Find where the given text appears and provide that cell's center as (X, Y) coordinate. 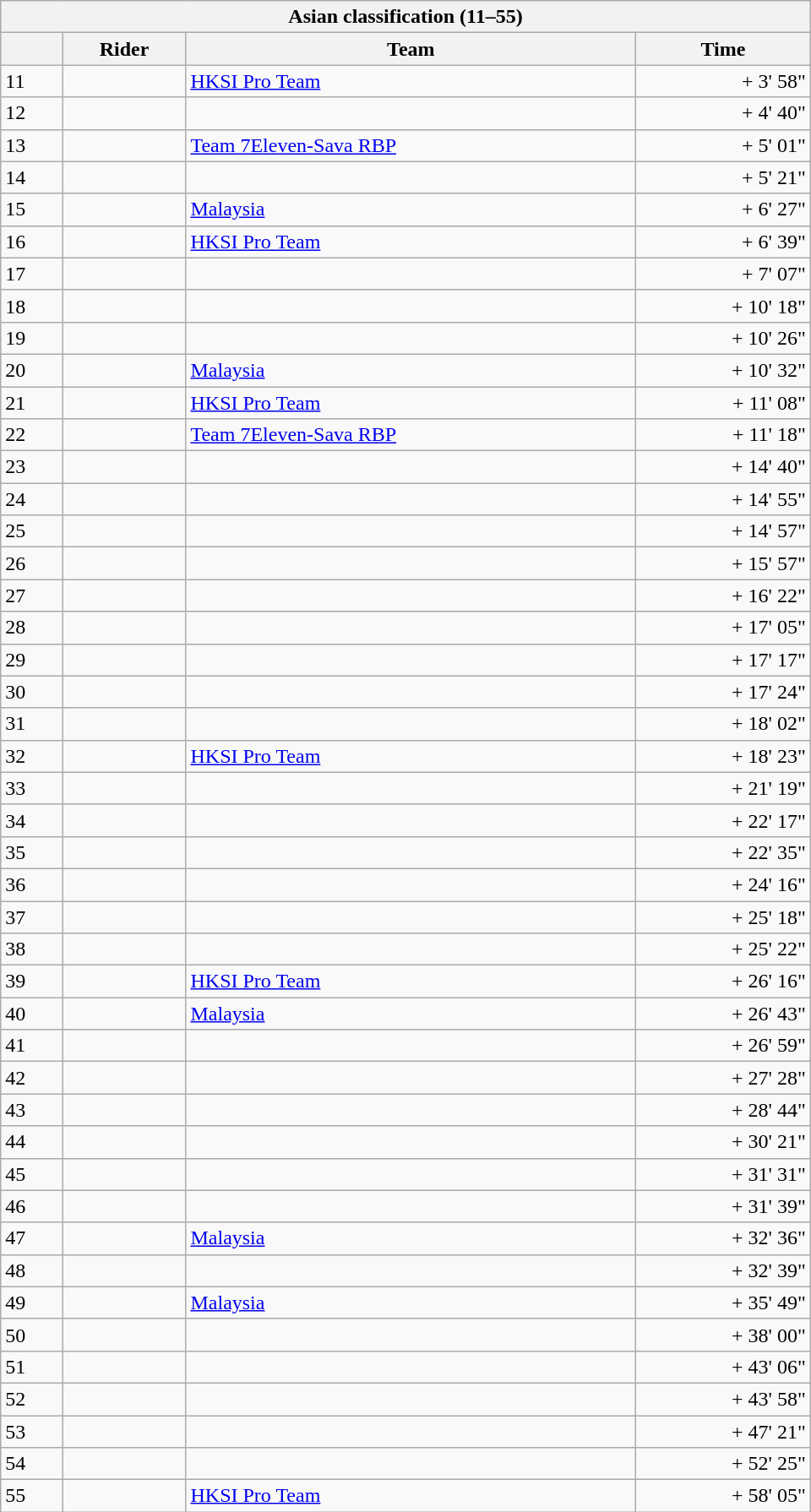
+ 26' 16" (723, 982)
+ 32' 36" (723, 1238)
+ 4' 40" (723, 113)
Rider (124, 49)
+ 11' 08" (723, 403)
40 (32, 1014)
+ 22' 35" (723, 852)
22 (32, 435)
+ 31' 31" (723, 1174)
47 (32, 1238)
+ 32' 39" (723, 1270)
43 (32, 1110)
38 (32, 949)
32 (32, 756)
33 (32, 788)
+ 21' 19" (723, 788)
+ 10' 26" (723, 338)
28 (32, 628)
+ 10' 18" (723, 306)
+ 17' 24" (723, 692)
21 (32, 403)
+ 6' 39" (723, 242)
+ 5' 21" (723, 177)
+ 26' 43" (723, 1014)
+ 7' 07" (723, 274)
+ 26' 59" (723, 1046)
35 (32, 852)
31 (32, 724)
13 (32, 145)
+ 31' 39" (723, 1206)
29 (32, 660)
36 (32, 884)
11 (32, 81)
+ 47' 21" (723, 1432)
53 (32, 1432)
+ 24' 16" (723, 884)
19 (32, 338)
+ 38' 00" (723, 1335)
48 (32, 1270)
12 (32, 113)
+ 16' 22" (723, 596)
+ 43' 58" (723, 1399)
+ 14' 55" (723, 499)
+ 25' 22" (723, 949)
18 (32, 306)
26 (32, 563)
45 (32, 1174)
+ 15' 57" (723, 563)
42 (32, 1078)
+ 30' 21" (723, 1142)
+ 14' 57" (723, 531)
23 (32, 467)
+ 43' 06" (723, 1367)
14 (32, 177)
24 (32, 499)
52 (32, 1399)
20 (32, 370)
+ 17' 17" (723, 660)
46 (32, 1206)
+ 3' 58" (723, 81)
27 (32, 596)
55 (32, 1496)
54 (32, 1464)
25 (32, 531)
Asian classification (11–55) (405, 17)
39 (32, 982)
+ 52' 25" (723, 1464)
16 (32, 242)
+ 22' 17" (723, 820)
+ 14' 40" (723, 467)
Team (411, 49)
49 (32, 1303)
+ 58' 05" (723, 1496)
50 (32, 1335)
+ 6' 27" (723, 209)
+ 18' 23" (723, 756)
44 (32, 1142)
15 (32, 209)
37 (32, 916)
+ 27' 28" (723, 1078)
+ 17' 05" (723, 628)
+ 5' 01" (723, 145)
+ 25' 18" (723, 916)
+ 10' 32" (723, 370)
41 (32, 1046)
+ 28' 44" (723, 1110)
+ 11' 18" (723, 435)
30 (32, 692)
Time (723, 49)
17 (32, 274)
+ 35' 49" (723, 1303)
51 (32, 1367)
+ 18' 02" (723, 724)
34 (32, 820)
